Scan for the cell matching the given text and deliver its [X, Y] coordinate at center. 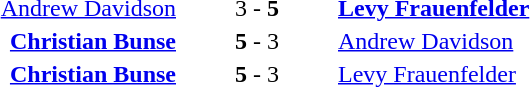
5 - 3 [256, 41]
